Capture the cell that displays the provided text and extract its (x, y) central coordinate. 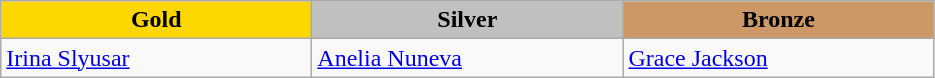
Gold (156, 20)
Irina Slyusar (156, 58)
Bronze (778, 20)
Anelia Nuneva (468, 58)
Grace Jackson (778, 58)
Silver (468, 20)
